For the text-containing cell, return its midpoint in [x, y] coordinate format. 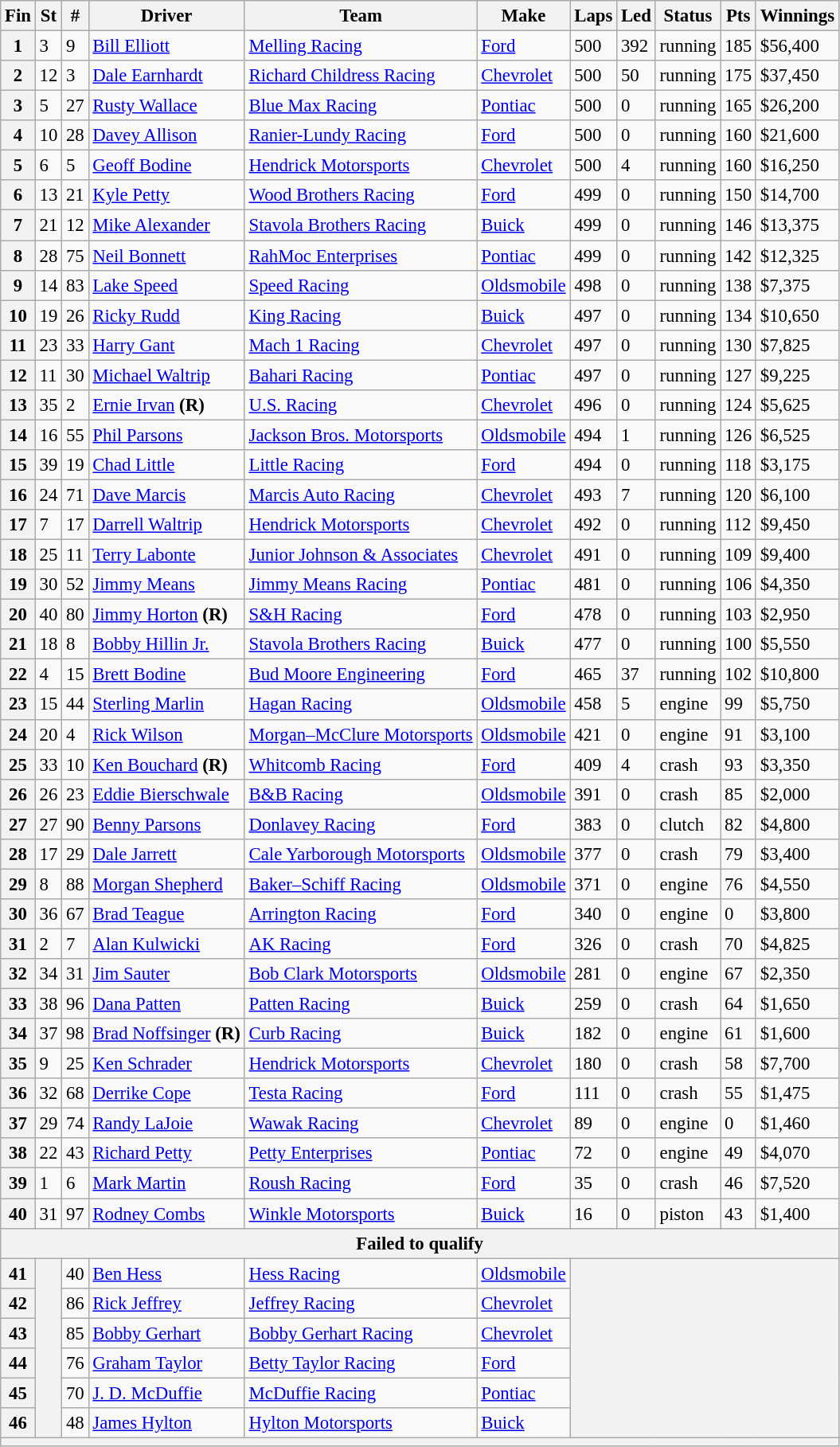
180 [594, 1064]
Dale Earnhardt [166, 76]
B&B Racing [361, 794]
Bobby Gerhart [166, 1333]
Alan Kulwicki [166, 944]
Marcis Auto Racing [361, 495]
99 [739, 705]
120 [739, 495]
$9,400 [797, 555]
Ricky Rudd [166, 315]
41 [18, 1273]
$7,375 [797, 285]
50 [637, 76]
45 [18, 1393]
371 [594, 884]
Patten Racing [361, 1004]
Fin [18, 16]
$3,350 [797, 765]
185 [739, 46]
326 [594, 944]
$6,100 [797, 495]
377 [594, 855]
AK Racing [361, 944]
S&H Racing [361, 615]
Harry Gant [166, 345]
James Hylton [166, 1423]
Jackson Bros. Motorsports [361, 435]
$3,175 [797, 465]
Randy LaJoie [166, 1124]
82 [739, 824]
281 [594, 974]
$5,750 [797, 705]
Davey Allison [166, 135]
Dave Marcis [166, 495]
$1,650 [797, 1004]
481 [594, 585]
Hylton Motorsports [361, 1423]
$26,200 [797, 106]
$3,800 [797, 914]
421 [594, 734]
Winkle Motorsports [361, 1214]
42 [18, 1303]
Brett Bodine [166, 675]
RahMoc Enterprises [361, 256]
134 [739, 315]
175 [739, 76]
$9,450 [797, 525]
Darrell Waltrip [166, 525]
Geoff Bodine [166, 166]
$12,325 [797, 256]
Hess Racing [361, 1273]
150 [739, 195]
Winnings [797, 16]
Ranier-Lundy Racing [361, 135]
$3,100 [797, 734]
106 [739, 585]
93 [739, 765]
$5,625 [797, 405]
Michael Waltrip [166, 375]
$1,600 [797, 1034]
Petty Enterprises [361, 1154]
Kyle Petty [166, 195]
103 [739, 615]
Roush Racing [361, 1183]
$16,250 [797, 166]
Rick Wilson [166, 734]
$1,460 [797, 1124]
Wawak Racing [361, 1124]
Richard Childress Racing [361, 76]
182 [594, 1034]
Eddie Bierschwale [166, 794]
124 [739, 405]
Make [524, 16]
Ernie Irvan (R) [166, 405]
478 [594, 615]
Pts [739, 16]
Jeffrey Racing [361, 1303]
Neil Bonnett [166, 256]
$14,700 [797, 195]
491 [594, 555]
102 [739, 675]
Blue Max Racing [361, 106]
89 [594, 1124]
127 [739, 375]
Rusty Wallace [166, 106]
$56,400 [797, 46]
$1,475 [797, 1093]
Baker–Schiff Racing [361, 884]
Morgan–McClure Motorsports [361, 734]
Ben Hess [166, 1273]
Betty Taylor Racing [361, 1363]
Ken Bouchard (R) [166, 765]
98 [75, 1034]
Rodney Combs [166, 1214]
$4,550 [797, 884]
$7,520 [797, 1183]
$10,650 [797, 315]
Brad Noffsinger (R) [166, 1034]
Brad Teague [166, 914]
Chad Little [166, 465]
477 [594, 644]
86 [75, 1303]
Laps [594, 16]
75 [75, 256]
Testa Racing [361, 1093]
392 [637, 46]
80 [75, 615]
Phil Parsons [166, 435]
71 [75, 495]
Jimmy Means Racing [361, 585]
126 [739, 435]
Dale Jarrett [166, 855]
$1,400 [797, 1214]
100 [739, 644]
King Racing [361, 315]
Jimmy Means [166, 585]
259 [594, 1004]
Dana Patten [166, 1004]
496 [594, 405]
Bob Clark Motorsports [361, 974]
$21,600 [797, 135]
68 [75, 1093]
Ken Schrader [166, 1064]
$5,550 [797, 644]
$2,000 [797, 794]
Bud Moore Engineering [361, 675]
88 [75, 884]
79 [739, 855]
383 [594, 824]
391 [594, 794]
$10,800 [797, 675]
Graham Taylor [166, 1363]
$2,950 [797, 615]
# [75, 16]
$6,525 [797, 435]
72 [594, 1154]
Benny Parsons [166, 824]
49 [739, 1154]
83 [75, 285]
97 [75, 1214]
138 [739, 285]
Driver [166, 16]
Speed Racing [361, 285]
Whitcomb Racing [361, 765]
$3,400 [797, 855]
J. D. McDuffie [166, 1393]
Mark Martin [166, 1183]
74 [75, 1124]
clutch [688, 824]
St [48, 16]
Morgan Shepherd [166, 884]
Lake Speed [166, 285]
96 [75, 1004]
Mach 1 Racing [361, 345]
Bobby Hillin Jr. [166, 644]
458 [594, 705]
340 [594, 914]
48 [75, 1423]
Derrike Cope [166, 1093]
McDuffie Racing [361, 1393]
109 [739, 555]
Richard Petty [166, 1154]
Little Racing [361, 465]
$4,825 [797, 944]
$37,450 [797, 76]
Bill Elliott [166, 46]
492 [594, 525]
61 [739, 1034]
Donlavey Racing [361, 824]
U.S. Racing [361, 405]
493 [594, 495]
112 [739, 525]
146 [739, 225]
Cale Yarborough Motorsports [361, 855]
Mike Alexander [166, 225]
142 [739, 256]
Team [361, 16]
Led [637, 16]
Hagan Racing [361, 705]
130 [739, 345]
Melling Racing [361, 46]
90 [75, 824]
$4,800 [797, 824]
465 [594, 675]
Arrington Racing [361, 914]
Failed to qualify [420, 1243]
165 [739, 106]
Rick Jeffrey [166, 1303]
$9,225 [797, 375]
409 [594, 765]
118 [739, 465]
$7,825 [797, 345]
$13,375 [797, 225]
52 [75, 585]
Sterling Marlin [166, 705]
Curb Racing [361, 1034]
58 [739, 1064]
Status [688, 16]
Jim Sauter [166, 974]
Terry Labonte [166, 555]
$7,700 [797, 1064]
$2,350 [797, 974]
91 [739, 734]
$4,350 [797, 585]
piston [688, 1214]
Junior Johnson & Associates [361, 555]
111 [594, 1093]
Wood Brothers Racing [361, 195]
Jimmy Horton (R) [166, 615]
Bobby Gerhart Racing [361, 1333]
Bahari Racing [361, 375]
64 [739, 1004]
498 [594, 285]
$4,070 [797, 1154]
